Capture the cell that displays the provided text and extract its [X, Y] central coordinate. 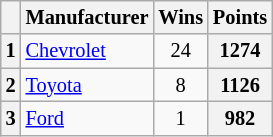
982 [240, 118]
8 [180, 85]
Toyota [88, 85]
Manufacturer [88, 17]
3 [11, 118]
1126 [240, 85]
Wins [180, 17]
Points [240, 17]
2 [11, 85]
24 [180, 51]
1274 [240, 51]
Ford [88, 118]
Chevrolet [88, 51]
